Extract the (X, Y) coordinate from the center of the cell holding the provided text.  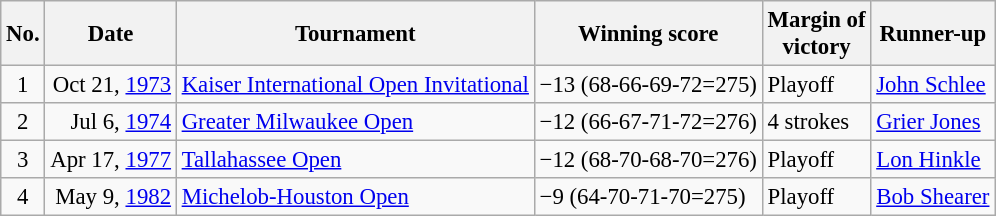
4 (23, 197)
Lon Hinkle (933, 160)
Tournament (355, 34)
1 (23, 85)
Michelob-Houston Open (355, 197)
Runner-up (933, 34)
No. (23, 34)
Margin ofvictory (816, 34)
Date (110, 34)
−9 (64-70-71-70=275) (648, 197)
Oct 21, 1973 (110, 85)
Bob Shearer (933, 197)
−12 (66-67-71-72=276) (648, 122)
−12 (68-70-68-70=276) (648, 160)
Greater Milwaukee Open (355, 122)
Jul 6, 1974 (110, 122)
4 strokes (816, 122)
Winning score (648, 34)
John Schlee (933, 85)
Kaiser International Open Invitational (355, 85)
May 9, 1982 (110, 197)
2 (23, 122)
Grier Jones (933, 122)
3 (23, 160)
−13 (68-66-69-72=275) (648, 85)
Tallahassee Open (355, 160)
Apr 17, 1977 (110, 160)
